Detect which cell encompasses the target text, then output its [x, y] center coordinate. 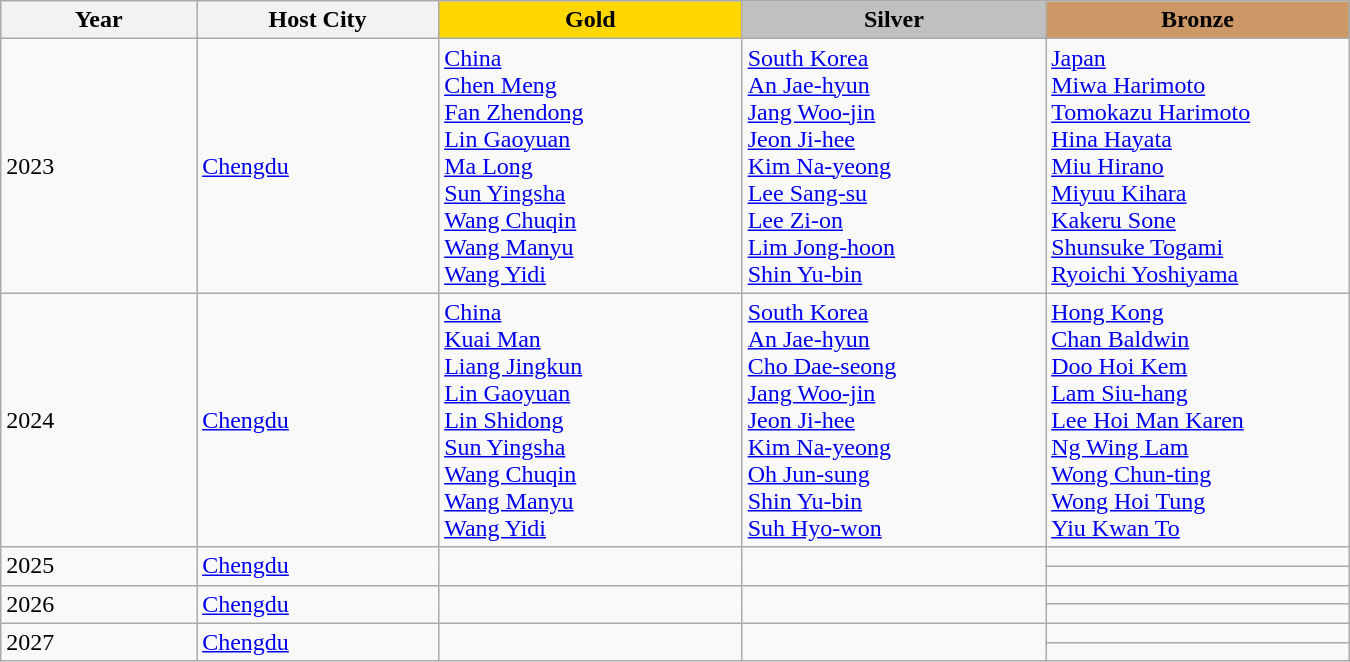
Year [99, 20]
South KoreaAn Jae-hyunJang Woo-jinJeon Ji-heeKim Na-yeongLee Sang-suLee Zi-onLim Jong-hoonShin Yu-bin [894, 166]
South KoreaAn Jae-hyunCho Dae-seongJang Woo-jinJeon Ji-heeKim Na-yeongOh Jun-sungShin Yu-binSuh Hyo-won [894, 420]
2023 [99, 166]
Silver [894, 20]
Hong KongChan BaldwinDoo Hoi KemLam Siu-hangLee Hoi Man KarenNg Wing LamWong Chun-tingWong Hoi TungYiu Kwan To [1198, 420]
Host City [318, 20]
Bronze [1198, 20]
JapanMiwa HarimotoTomokazu HarimotoHina HayataMiu HiranoMiyuu KiharaKakeru SoneShunsuke TogamiRyoichi Yoshiyama [1198, 166]
2024 [99, 420]
2025 [99, 566]
2027 [99, 642]
ChinaChen MengFan ZhendongLin GaoyuanMa LongSun YingshaWang ChuqinWang ManyuWang Yidi [591, 166]
Gold [591, 20]
2026 [99, 604]
ChinaKuai ManLiang JingkunLin GaoyuanLin ShidongSun YingshaWang ChuqinWang ManyuWang Yidi [591, 420]
